Extract the (x, y) coordinate from the center of the cell holding the provided text.  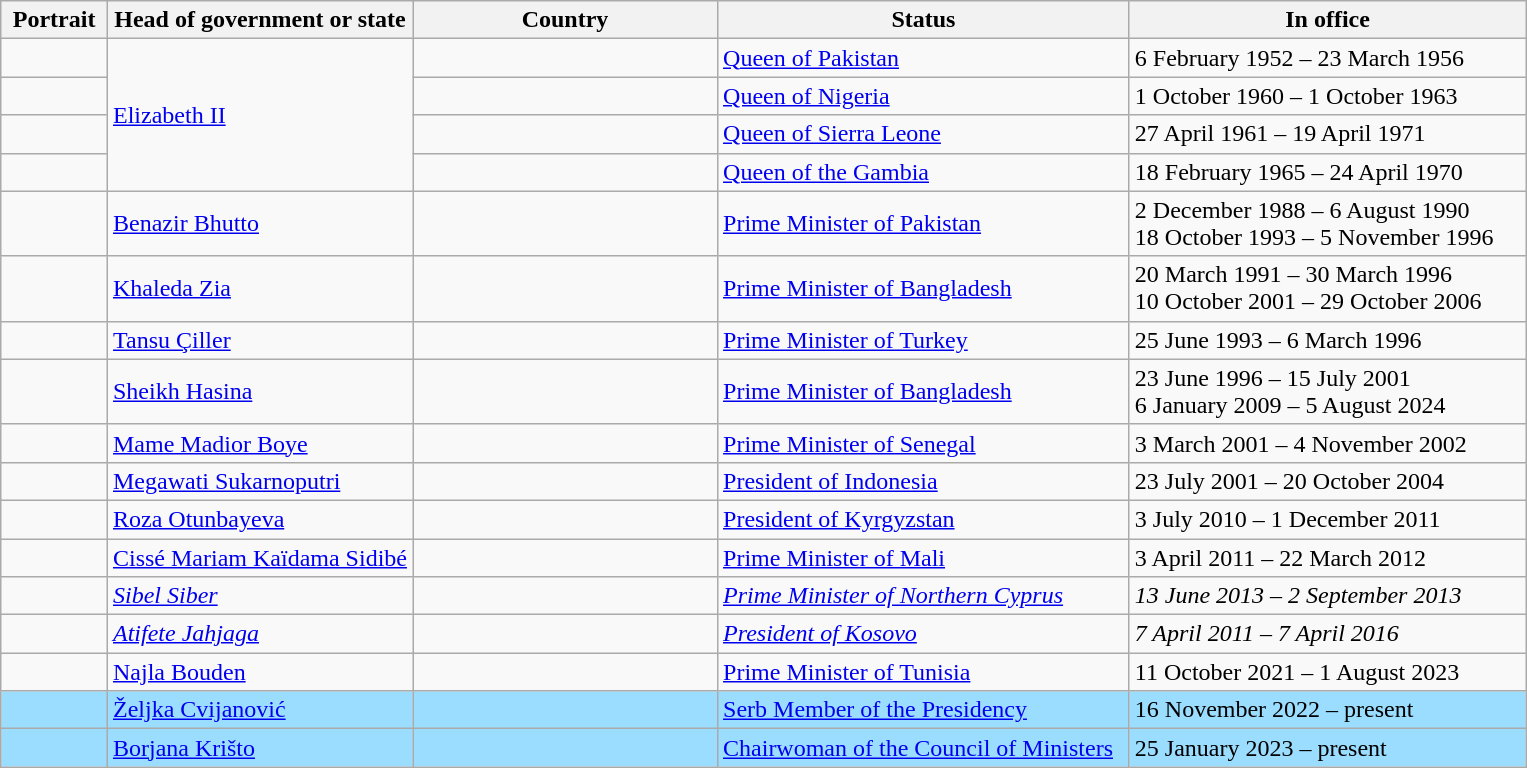
23 July 2001 – 20 October 2004 (1328, 481)
18 February 1965 – 24 April 1970 (1328, 172)
President of Kosovo (924, 634)
Megawati Sukarnoputri (260, 481)
Prime Minister of Pakistan (924, 224)
Khaleda Zia (260, 288)
Elizabeth II (260, 115)
Najla Bouden (260, 672)
Queen of Sierra Leone (924, 134)
Chairwoman of the Council of Ministers (924, 748)
1 October 1960 – 1 October 1963 (1328, 96)
23 June 1996 – 15 July 2001 6 January 2009 – 5 August 2024 (1328, 392)
Prime Minister of Senegal (924, 443)
Roza Otunbayeva (260, 519)
13 June 2013 – 2 September 2013 (1328, 596)
Prime Minister of Northern Cyprus (924, 596)
Željka Cvijanović (260, 710)
Portrait (54, 20)
Queen of the Gambia (924, 172)
11 October 2021 – 1 August 2023 (1328, 672)
3 July 2010 – 1 December 2011 (1328, 519)
6 February 1952 – 23 March 1956 (1328, 58)
16 November 2022 – present (1328, 710)
3 April 2011 – 22 March 2012 (1328, 557)
25 June 1993 – 6 March 1996 (1328, 340)
Cissé Mariam Kaïdama Sidibé (260, 557)
Prime Minister of Mali (924, 557)
3 March 2001 – 4 November 2002 (1328, 443)
20 March 1991 – 30 March 1996 10 October 2001 – 29 October 2006 (1328, 288)
Sibel Siber (260, 596)
In office (1328, 20)
Country (564, 20)
Prime Minister of Turkey (924, 340)
President of Kyrgyzstan (924, 519)
Mame Madior Boye (260, 443)
Serb Member of the Presidency (924, 710)
Sheikh Hasina (260, 392)
27 April 1961 – 19 April 1971 (1328, 134)
Status (924, 20)
Queen of Pakistan (924, 58)
Prime Minister of Tunisia (924, 672)
Benazir Bhutto (260, 224)
Tansu Çiller (260, 340)
Queen of Nigeria (924, 96)
7 April 2011 – 7 April 2016 (1328, 634)
Atifete Jahjaga (260, 634)
Head of government or state (260, 20)
Borjana Krišto (260, 748)
President of Indonesia (924, 481)
25 January 2023 – present (1328, 748)
2 December 1988 – 6 August 1990 18 October 1993 – 5 November 1996 (1328, 224)
